Output the (x, y) coordinate of the center of the cell containing the given text.  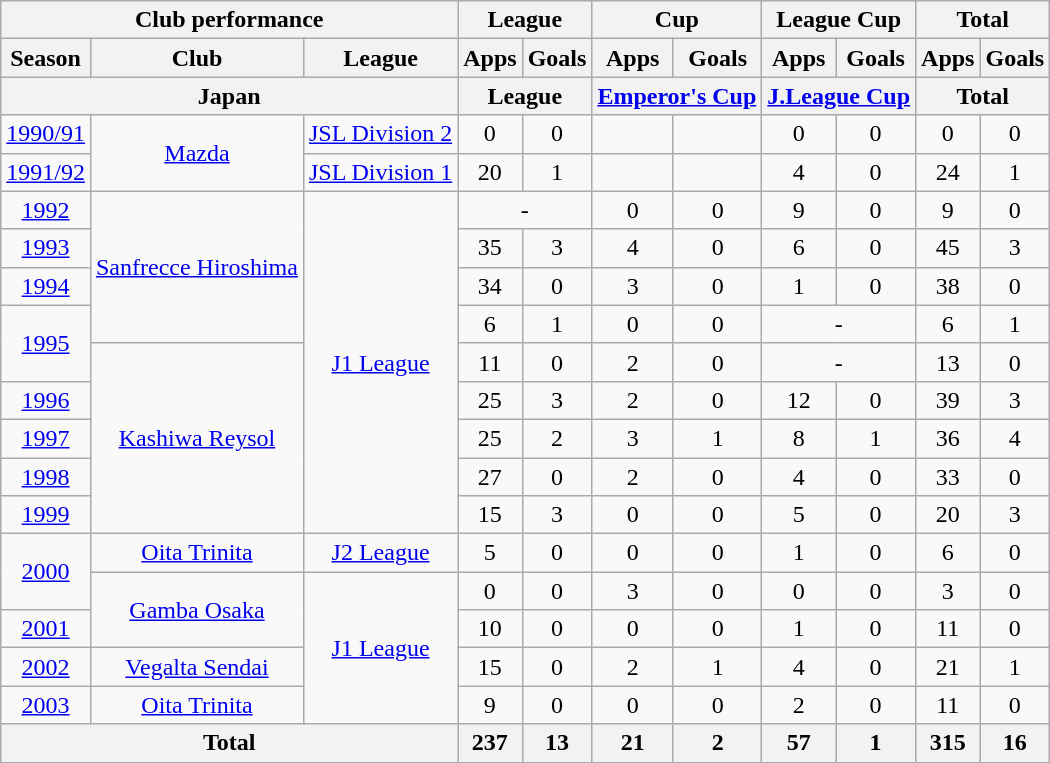
Sanfrecce Hiroshima (196, 267)
12 (799, 400)
24 (948, 172)
Gamba Osaka (196, 610)
38 (948, 286)
Club (196, 58)
10 (490, 629)
35 (490, 248)
J2 League (380, 553)
36 (948, 438)
8 (799, 438)
Kashiwa Reysol (196, 438)
34 (490, 286)
JSL Division 1 (380, 172)
1998 (46, 477)
1993 (46, 248)
1991/92 (46, 172)
Japan (230, 96)
16 (1015, 743)
57 (799, 743)
Season (46, 58)
Club performance (230, 20)
J.League Cup (839, 96)
Emperor's Cup (677, 96)
2000 (46, 572)
1997 (46, 438)
33 (948, 477)
45 (948, 248)
League Cup (839, 20)
1992 (46, 210)
JSL Division 2 (380, 134)
2001 (46, 629)
Cup (677, 20)
1995 (46, 343)
39 (948, 400)
Vegalta Sendai (196, 667)
Mazda (196, 153)
27 (490, 477)
1999 (46, 515)
315 (948, 743)
1996 (46, 400)
1990/91 (46, 134)
237 (490, 743)
2002 (46, 667)
2003 (46, 705)
1994 (46, 286)
